Return the (X, Y) coordinate for the center point of the cell that contains the specified text.  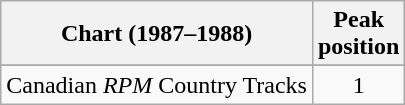
Chart (1987–1988) (157, 34)
1 (358, 85)
Peakposition (358, 34)
Canadian RPM Country Tracks (157, 85)
